Search for the cell housing the specified text and yield its (x, y) center coordinate. 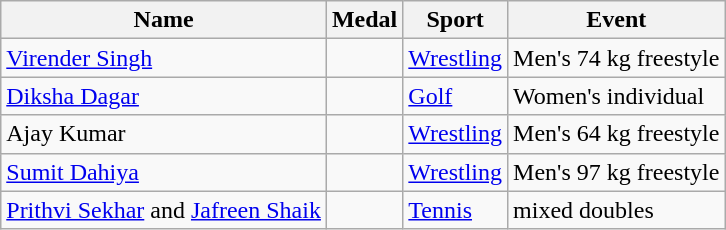
Ajay Kumar (164, 134)
Medal (364, 20)
Golf (456, 96)
Name (164, 20)
mixed doubles (616, 210)
Virender Singh (164, 58)
Men's 97 kg freestyle (616, 172)
Tennis (456, 210)
Sport (456, 20)
Diksha Dagar (164, 96)
Prithvi Sekhar and Jafreen Shaik (164, 210)
Men's 74 kg freestyle (616, 58)
Men's 64 kg freestyle (616, 134)
Women's individual (616, 96)
Event (616, 20)
Sumit Dahiya (164, 172)
